Search for the cell housing the specified text and yield its [X, Y] center coordinate. 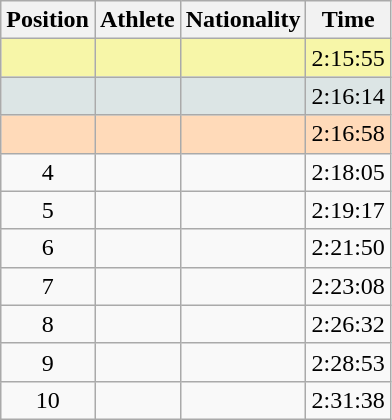
2:26:32 [348, 324]
2:31:38 [348, 400]
5 [48, 210]
Time [348, 20]
4 [48, 172]
Nationality [243, 20]
2:21:50 [348, 248]
9 [48, 362]
2:19:17 [348, 210]
2:16:14 [348, 96]
10 [48, 400]
7 [48, 286]
2:18:05 [348, 172]
2:28:53 [348, 362]
Athlete [137, 20]
6 [48, 248]
Position [48, 20]
8 [48, 324]
2:16:58 [348, 134]
2:23:08 [348, 286]
2:15:55 [348, 58]
